Pinpoint the cell where the given text exists, returning its [X, Y] midpoint coordinate. 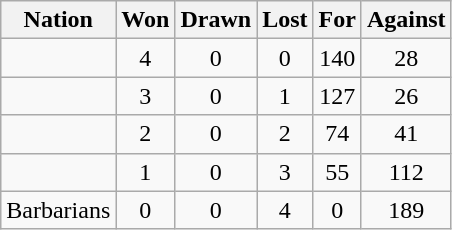
74 [337, 134]
Drawn [216, 20]
140 [337, 58]
26 [406, 96]
Won [146, 20]
Nation [58, 20]
189 [406, 210]
Against [406, 20]
41 [406, 134]
Barbarians [58, 210]
Lost [285, 20]
55 [337, 172]
112 [406, 172]
28 [406, 58]
127 [337, 96]
For [337, 20]
